Output the [X, Y] coordinate of the center of the cell containing the given text.  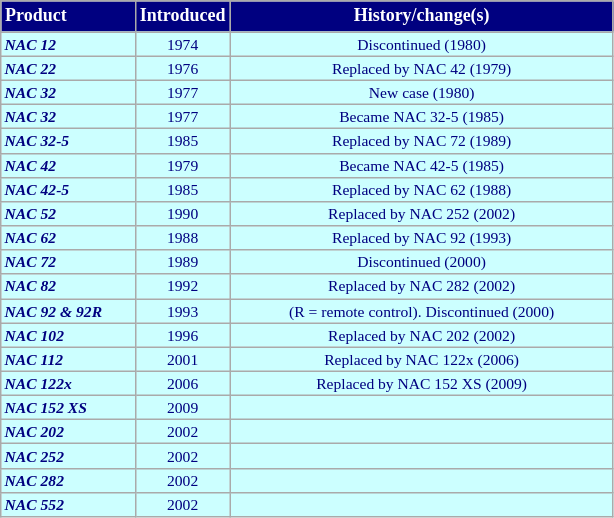
Replaced by NAC 72 (1989) [422, 141]
NAC 92 & 92R [68, 311]
NAC 72 [68, 262]
Discontinued (1980) [422, 44]
1992 [182, 287]
(R = remote control). Discontinued (2000) [422, 311]
Product [68, 16]
NAC 282 [68, 481]
Became NAC 42-5 (1985) [422, 165]
1988 [182, 238]
1993 [182, 311]
NAC 102 [68, 335]
NAC 552 [68, 505]
NAC 152 XS [68, 408]
NAC 252 [68, 456]
Replaced by NAC 122x (2006) [422, 359]
NAC 42 [68, 165]
NAC 52 [68, 214]
NAC 22 [68, 69]
2009 [182, 408]
NAC 202 [68, 432]
1989 [182, 262]
Replaced by NAC 202 (2002) [422, 335]
1976 [182, 69]
2006 [182, 384]
Introduced [182, 16]
1990 [182, 214]
NAC 112 [68, 359]
1996 [182, 335]
NAC 42-5 [68, 190]
Became NAC 32-5 (1985) [422, 117]
Replaced by NAC 282 (2002) [422, 287]
Replaced by NAC 92 (1993) [422, 238]
NAC 62 [68, 238]
Replaced by NAC 62 (1988) [422, 190]
Discontinued (2000) [422, 262]
Replaced by NAC 152 XS (2009) [422, 384]
NAC 82 [68, 287]
1979 [182, 165]
1974 [182, 44]
NAC 32-5 [68, 141]
Replaced by NAC 252 (2002) [422, 214]
New case (1980) [422, 93]
Replaced by NAC 42 (1979) [422, 69]
2001 [182, 359]
History/change(s) [422, 16]
NAC 122x [68, 384]
NAC 12 [68, 44]
